For the text-containing cell, return its midpoint in (X, Y) coordinate format. 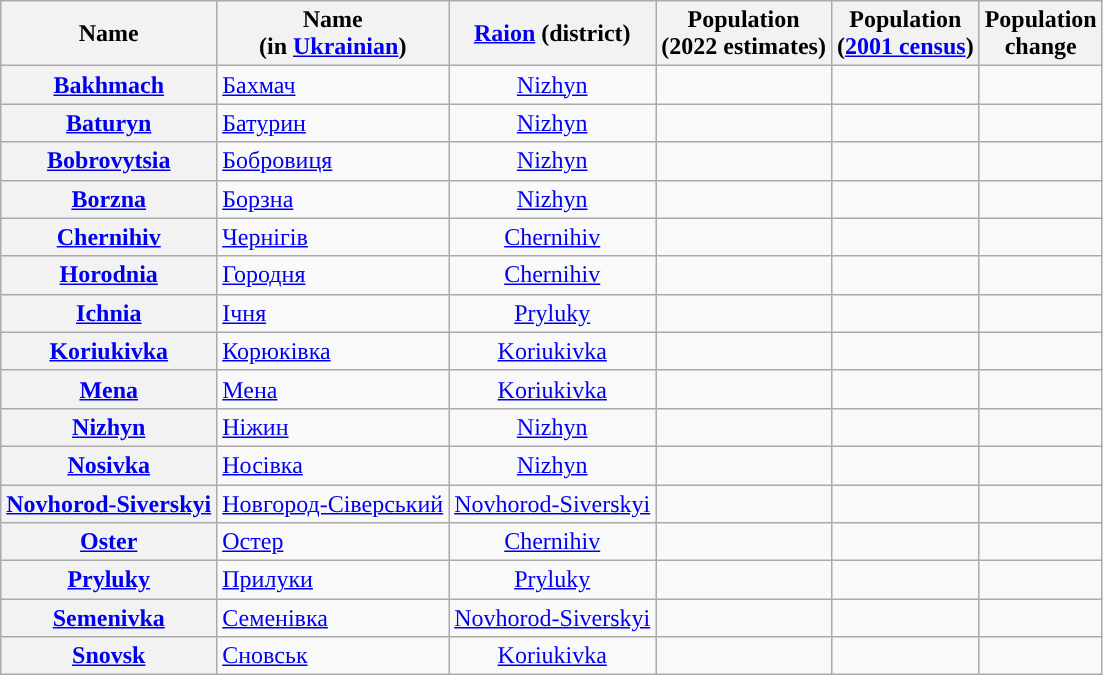
Bakhmach (109, 85)
Бахмач (333, 85)
Семенівка (333, 618)
Population(2001 census) (905, 34)
Raion (district) (552, 34)
Name(in Ukrainian) (333, 34)
Остер (333, 542)
Корюківка (333, 351)
Бобровиця (333, 161)
Ichnia (109, 313)
Bobrovytsia (109, 161)
Новгород-Сіверський (333, 503)
Городня (333, 275)
Oster (109, 542)
Борзна (333, 199)
Borzna (109, 199)
Population(2022 estimates) (744, 34)
Батурин (333, 123)
Ніжин (333, 427)
Ічня (333, 313)
Прилуки (333, 580)
Nosivka (109, 465)
Чернігів (333, 237)
Mena (109, 389)
Snovsk (109, 656)
Мена (333, 389)
Semenivka (109, 618)
Populationchange (1040, 34)
Носівка (333, 465)
Сновськ (333, 656)
Name (109, 34)
Baturyn (109, 123)
Horodnia (109, 275)
